Search for the cell housing the specified text and yield its (X, Y) center coordinate. 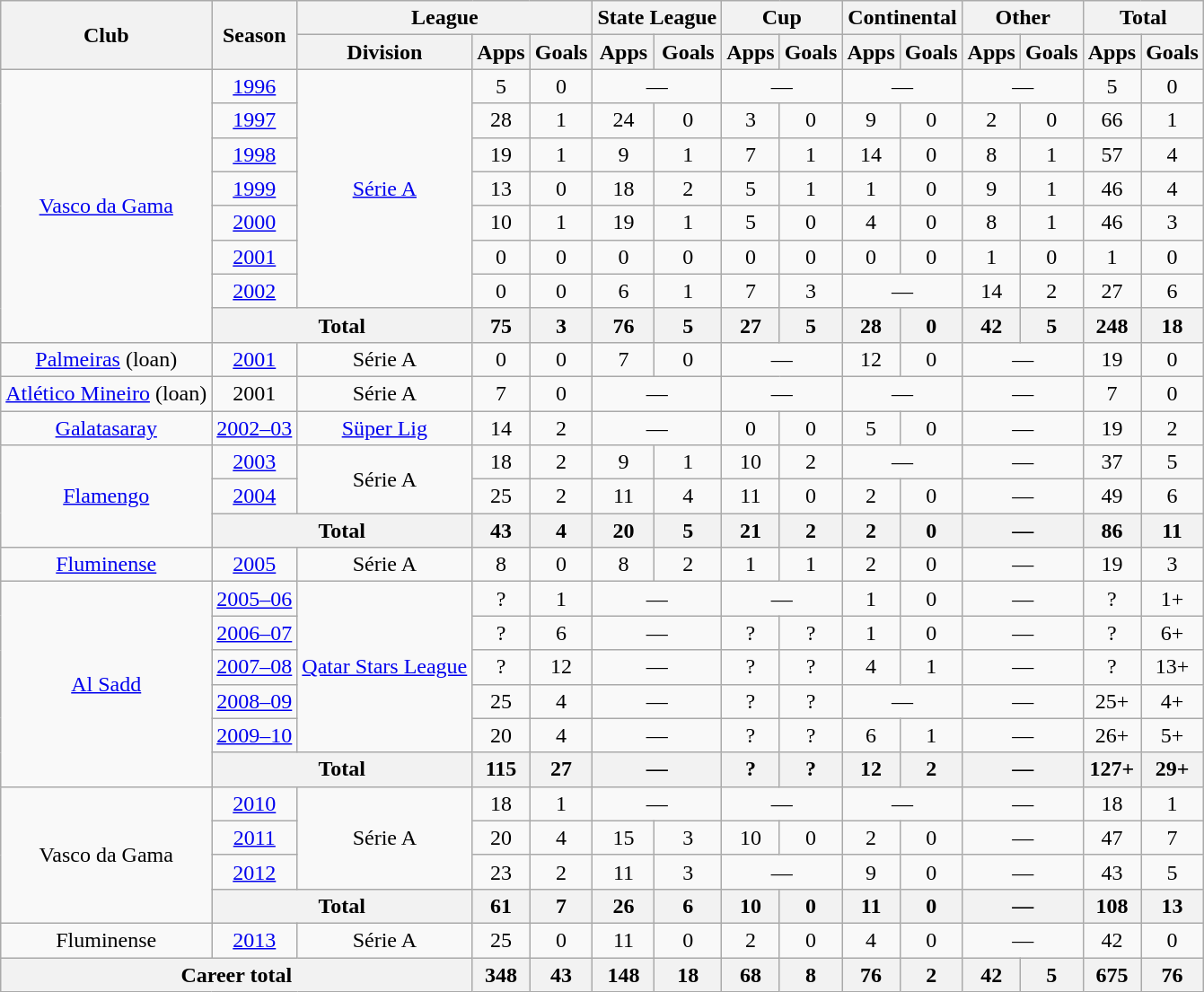
127+ (1112, 769)
68 (751, 974)
Atlético Mineiro (loan) (106, 393)
47 (1112, 838)
675 (1112, 974)
2011 (255, 838)
29+ (1173, 769)
Flamengo (106, 496)
1999 (255, 189)
21 (751, 531)
Other (1023, 18)
2010 (255, 803)
148 (623, 974)
75 (501, 325)
2004 (255, 496)
Süper Lig (384, 428)
49 (1112, 496)
2012 (255, 872)
23 (501, 872)
15 (623, 838)
Palmeiras (loan) (106, 359)
25+ (1112, 701)
115 (501, 769)
2002–03 (255, 428)
Qatar Stars League (384, 667)
2008–09 (255, 701)
1+ (1173, 599)
Career total (237, 974)
2003 (255, 462)
2002 (255, 291)
61 (501, 906)
1998 (255, 154)
4+ (1173, 701)
24 (623, 120)
26+ (1112, 735)
2005 (255, 565)
1996 (255, 86)
2000 (255, 223)
Season (255, 35)
2009–10 (255, 735)
5+ (1173, 735)
6+ (1173, 633)
66 (1112, 120)
2006–07 (255, 633)
248 (1112, 325)
348 (501, 974)
League (445, 18)
Division (384, 52)
37 (1112, 462)
1997 (255, 120)
2013 (255, 940)
State League (657, 18)
108 (1112, 906)
2007–08 (255, 667)
Cup (782, 18)
2005–06 (255, 599)
Club (106, 35)
86 (1112, 531)
57 (1112, 154)
Galatasaray (106, 428)
26 (623, 906)
Al Sadd (106, 684)
13+ (1173, 667)
Continental (902, 18)
